Pinpoint the cell where the given text exists, returning its (X, Y) midpoint coordinate. 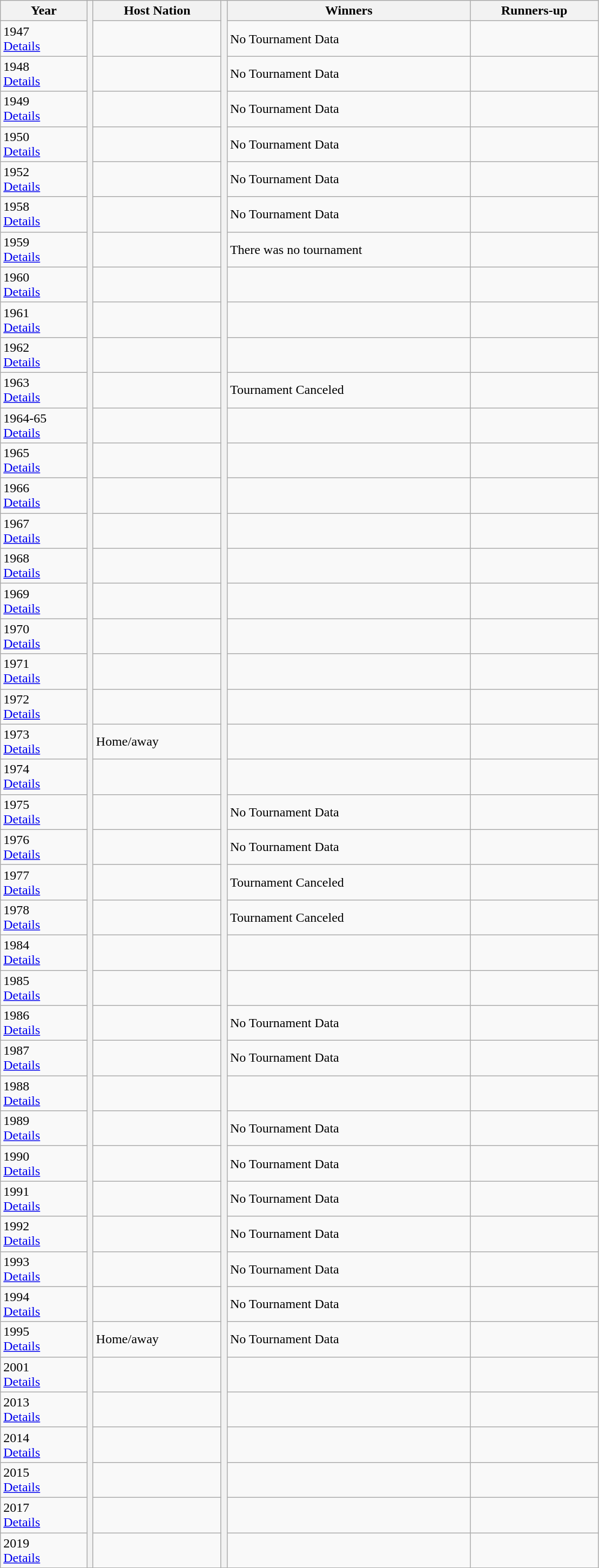
1975Details (44, 812)
1970Details (44, 636)
2014Details (44, 1445)
Runners-up (534, 11)
1967Details (44, 531)
2017Details (44, 1515)
1991Details (44, 1198)
1950Details (44, 144)
1976Details (44, 847)
1973Details (44, 741)
1947Details (44, 39)
1959Details (44, 250)
1960Details (44, 284)
1963Details (44, 390)
1948Details (44, 73)
1952Details (44, 179)
1958Details (44, 214)
1984Details (44, 952)
2001Details (44, 1375)
Year (44, 11)
1978Details (44, 917)
1985Details (44, 988)
There was no tournament (349, 250)
1969Details (44, 601)
1977Details (44, 882)
1964-65Details (44, 425)
1949Details (44, 109)
1971Details (44, 671)
1968Details (44, 566)
2019Details (44, 1550)
1990Details (44, 1164)
1974Details (44, 777)
1987Details (44, 1058)
1972Details (44, 707)
1966Details (44, 496)
1992Details (44, 1234)
1986Details (44, 1023)
2013Details (44, 1409)
1965Details (44, 460)
1993Details (44, 1269)
2015Details (44, 1479)
Host Nation (157, 11)
1988Details (44, 1094)
1995Details (44, 1339)
1994Details (44, 1304)
1961Details (44, 320)
Winners (349, 11)
1962Details (44, 354)
1989Details (44, 1128)
